Find where the given text appears and provide that cell's center as (X, Y) coordinate. 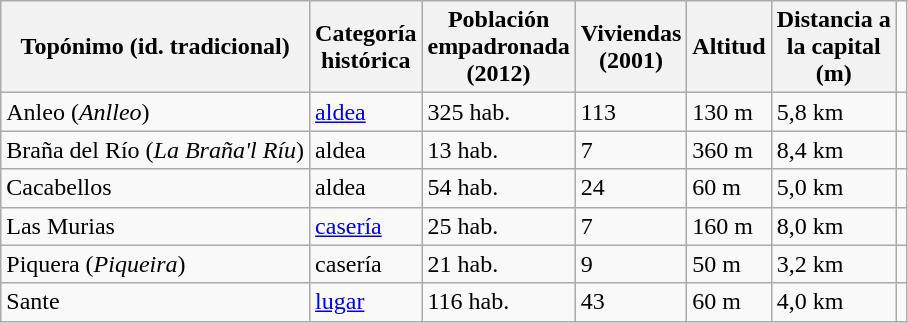
Topónimo (id. tradicional) (156, 47)
116 hab. (498, 302)
8,4 km (834, 150)
25 hab. (498, 226)
3,2 km (834, 264)
130 m (729, 112)
360 m (729, 150)
Poblaciónempadronada(2012) (498, 47)
lugar (366, 302)
54 hab. (498, 188)
5,8 km (834, 112)
4,0 km (834, 302)
9 (631, 264)
13 hab. (498, 150)
Braña del Río (La Braña'l Ríu) (156, 150)
Sante (156, 302)
5,0 km (834, 188)
21 hab. (498, 264)
50 m (729, 264)
Anleo (Anlleo) (156, 112)
Categoríahistórica (366, 47)
Piquera (Piqueira) (156, 264)
24 (631, 188)
Las Murias (156, 226)
Altitud (729, 47)
160 m (729, 226)
325 hab. (498, 112)
Viviendas(2001) (631, 47)
43 (631, 302)
8,0 km (834, 226)
Cacabellos (156, 188)
113 (631, 112)
Distancia ala capital(m) (834, 47)
